Return the [x, y] coordinate for the center point of the cell that contains the specified text.  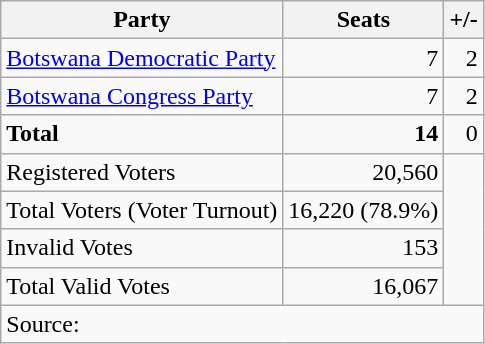
Total Valid Votes [142, 286]
16,220 (78.9%) [364, 210]
Botswana Democratic Party [142, 58]
16,067 [364, 286]
14 [364, 134]
Total [142, 134]
Source: [242, 324]
+/- [464, 20]
Party [142, 20]
Seats [364, 20]
153 [364, 248]
20,560 [364, 172]
0 [464, 134]
Total Voters (Voter Turnout) [142, 210]
Invalid Votes [142, 248]
Botswana Congress Party [142, 96]
Registered Voters [142, 172]
